Return the (x, y) coordinate for the center point of the cell that contains the specified text.  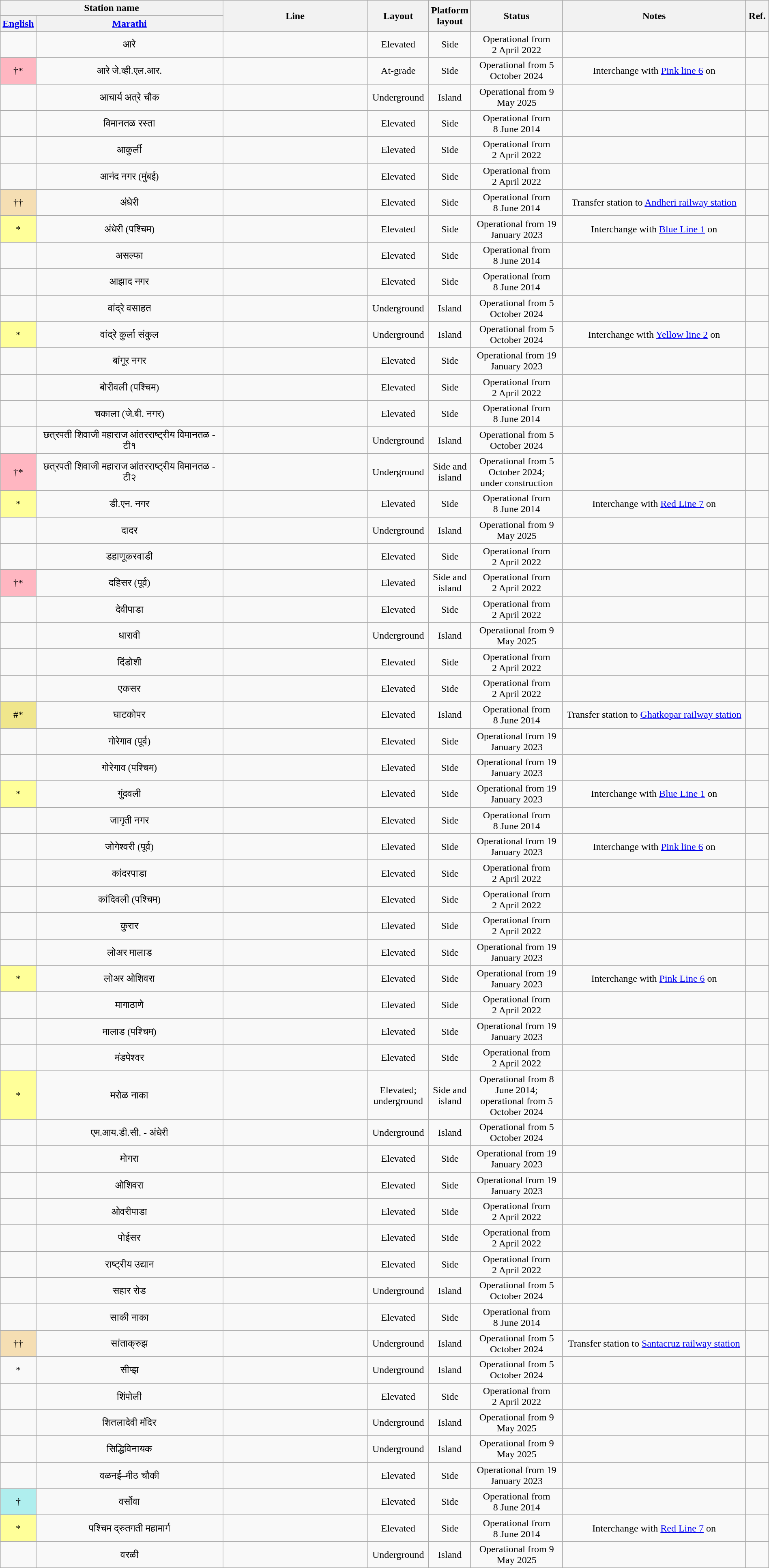
शितलादेवी मंदिर (129, 1422)
सहार रोड (129, 1291)
जागृती नगर (129, 821)
चकाला (जे.बी. नगर) (129, 414)
मालाड (पश्चिम) (129, 1032)
Ref. (757, 16)
बोरीवली (पश्चिम) (129, 388)
Transfer station to Andheri railway station (654, 203)
Notes (654, 16)
दिंडोशी (129, 662)
दहिसर (पूर्व) (129, 583)
गुंदवली (129, 794)
असल्फा (129, 255)
Status (517, 16)
आझाद नगर (129, 281)
आरे जे.व्ही.एल.आर. (129, 71)
Operational from 5 October 2024;under construction (517, 472)
दादर (129, 530)
सिद्धिविनायक (129, 1449)
ओशिवरा (129, 1185)
देवीपाडा (129, 609)
आचार्य अत्रे चौक (129, 97)
विमानतळ रस्ता (129, 123)
राष्ट्रीय उद्यान (129, 1264)
कुरार (129, 926)
Elevated; underground (398, 1095)
वांद्रे वसाहत (129, 308)
Interchange with Pink Line 6 on (654, 979)
अंधेरी (129, 203)
आकुर्ली (129, 150)
Operational from 8 June 2014; operational from 5 October 2024 (517, 1095)
कांदिवली (पश्चिम) (129, 899)
एकसर (129, 689)
धारावी (129, 636)
#* (18, 714)
Layout (398, 16)
मोगरा (129, 1159)
सीप्झ (129, 1370)
कांदरपाडा (129, 873)
एम.आय.डी.सी. - अंधेरी (129, 1132)
पश्चिम द्रुतगती महामार्ग (129, 1528)
लोअर ओशिवरा (129, 979)
साकी नाका (129, 1317)
गोरेगाव (पूर्व) (129, 741)
† (18, 1502)
वळनई–मीठ चौकी (129, 1475)
शिंपोली (129, 1396)
वरळी (129, 1555)
जोगेश्वरी (पूर्व) (129, 847)
English (18, 24)
ओवरीपाडा (129, 1212)
मंडपेश्वर (129, 1057)
गोरेगाव (पश्चिम) (129, 768)
Line (295, 16)
डहाणूकरवाडी (129, 556)
घाटकोपर (129, 714)
आनंद नगर (मुंबई) (129, 176)
बांगूर नगर (129, 361)
वांद्रे कुर्ला संकुल (129, 335)
अंधेरी (पश्चिम) (129, 229)
छत्रपती शिवाजी महाराज आंतरराष्ट्रीय विमानतळ - टी१ (129, 440)
Transfer station to Santacruz railway station (654, 1344)
मरोळ नाका (129, 1095)
लोअर मालाड (129, 952)
आरे (129, 45)
Transfer station to Ghatkopar railway station (654, 714)
वर्सोवा (129, 1502)
Interchange with Yellow line 2 on (654, 335)
सांताक्रुझ (129, 1344)
मागाठाणे (129, 1005)
छत्रपती शिवाजी महाराज आंतरराष्ट्रीय विमानतळ - टी२ (129, 472)
Station name (112, 8)
Marathi (129, 24)
At-grade (398, 71)
डी.एन. नगर (129, 504)
Platform layout (449, 16)
पोईसर (129, 1238)
